Extract the [x, y] coordinate from the center of the cell holding the provided text.  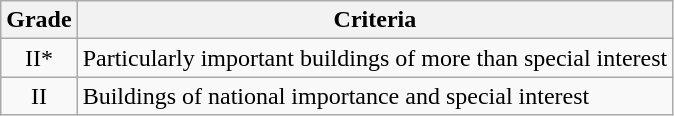
Grade [39, 20]
II* [39, 58]
Buildings of national importance and special interest [375, 96]
II [39, 96]
Particularly important buildings of more than special interest [375, 58]
Criteria [375, 20]
